From the cell containing the given text, extract its center point as (X, Y) coordinate. 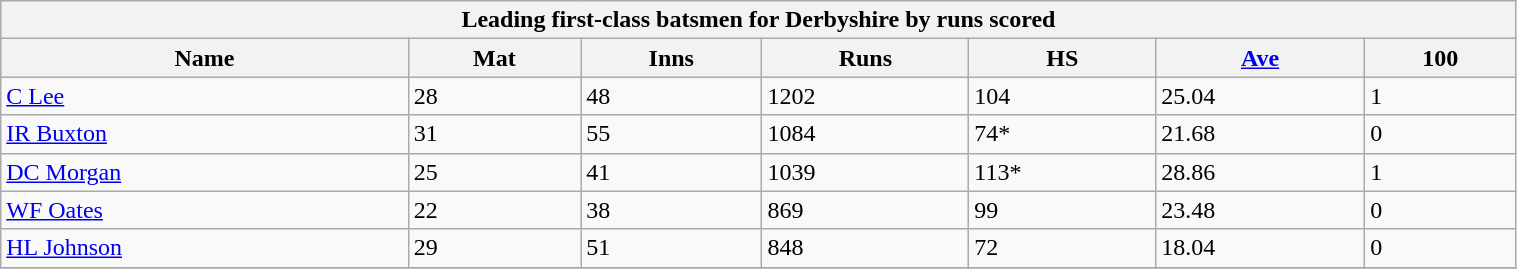
869 (866, 210)
51 (672, 248)
1202 (866, 96)
18.04 (1260, 248)
HL Johnson (204, 248)
55 (672, 134)
1039 (866, 172)
1084 (866, 134)
22 (494, 210)
104 (1062, 96)
41 (672, 172)
C Lee (204, 96)
99 (1062, 210)
28.86 (1260, 172)
25.04 (1260, 96)
Runs (866, 58)
48 (672, 96)
21.68 (1260, 134)
848 (866, 248)
DC Morgan (204, 172)
IR Buxton (204, 134)
113* (1062, 172)
72 (1062, 248)
23.48 (1260, 210)
28 (494, 96)
Ave (1260, 58)
74* (1062, 134)
Mat (494, 58)
31 (494, 134)
HS (1062, 58)
38 (672, 210)
Leading first-class batsmen for Derbyshire by runs scored (758, 20)
29 (494, 248)
Name (204, 58)
100 (1440, 58)
Inns (672, 58)
WF Oates (204, 210)
25 (494, 172)
